Determine the [X, Y] coordinate at the center of the cell enclosing the given text.  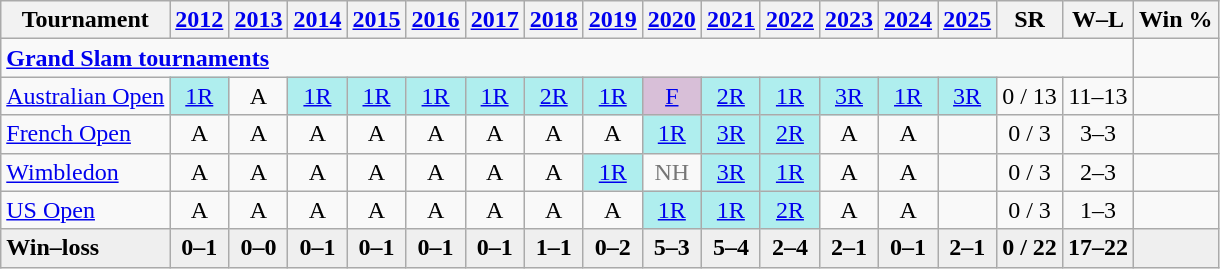
2022 [790, 20]
2–4 [790, 248]
Tournament [86, 20]
0 / 13 [1030, 96]
2020 [672, 20]
17–22 [1098, 248]
2025 [968, 20]
W–L [1098, 20]
NH [672, 172]
2016 [436, 20]
0–2 [612, 248]
3–3 [1098, 134]
5–4 [730, 248]
2018 [554, 20]
2023 [848, 20]
US Open [86, 210]
5–3 [672, 248]
2–3 [1098, 172]
2019 [612, 20]
2015 [376, 20]
2021 [730, 20]
Australian Open [86, 96]
SR [1030, 20]
2017 [494, 20]
Win–loss [86, 248]
0–0 [258, 248]
2024 [908, 20]
2012 [200, 20]
Grand Slam tournaments [568, 58]
1–3 [1098, 210]
French Open [86, 134]
0 / 22 [1030, 248]
F [672, 96]
1–1 [554, 248]
Win % [1176, 20]
2013 [258, 20]
Wimbledon [86, 172]
11–13 [1098, 96]
2014 [318, 20]
